Scan for the cell matching the given text and deliver its (X, Y) coordinate at center. 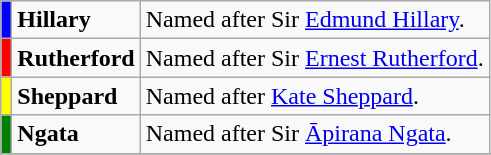
Named after Sir Āpirana Ngata. (314, 134)
Rutherford (76, 58)
Named after Sir Edmund Hillary. (314, 20)
Ngata (76, 134)
Sheppard (76, 96)
Named after Kate Sheppard. (314, 96)
Hillary (76, 20)
Named after Sir Ernest Rutherford. (314, 58)
